Provide the (x, y) coordinate of the cell's center where the given text is located.  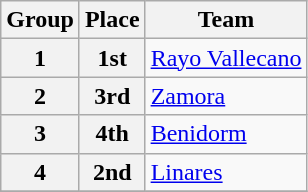
Team (226, 20)
2nd (112, 172)
Place (112, 20)
4th (112, 134)
2 (40, 96)
1 (40, 58)
Benidorm (226, 134)
4 (40, 172)
Group (40, 20)
Zamora (226, 96)
3rd (112, 96)
1st (112, 58)
Linares (226, 172)
Rayo Vallecano (226, 58)
3 (40, 134)
